Detect which cell encompasses the target text, then output its [X, Y] center coordinate. 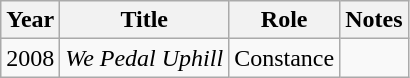
2008 [30, 58]
We Pedal Uphill [144, 58]
Title [144, 20]
Notes [374, 20]
Constance [284, 58]
Year [30, 20]
Role [284, 20]
